Scan for the cell matching the given text and deliver its (X, Y) coordinate at center. 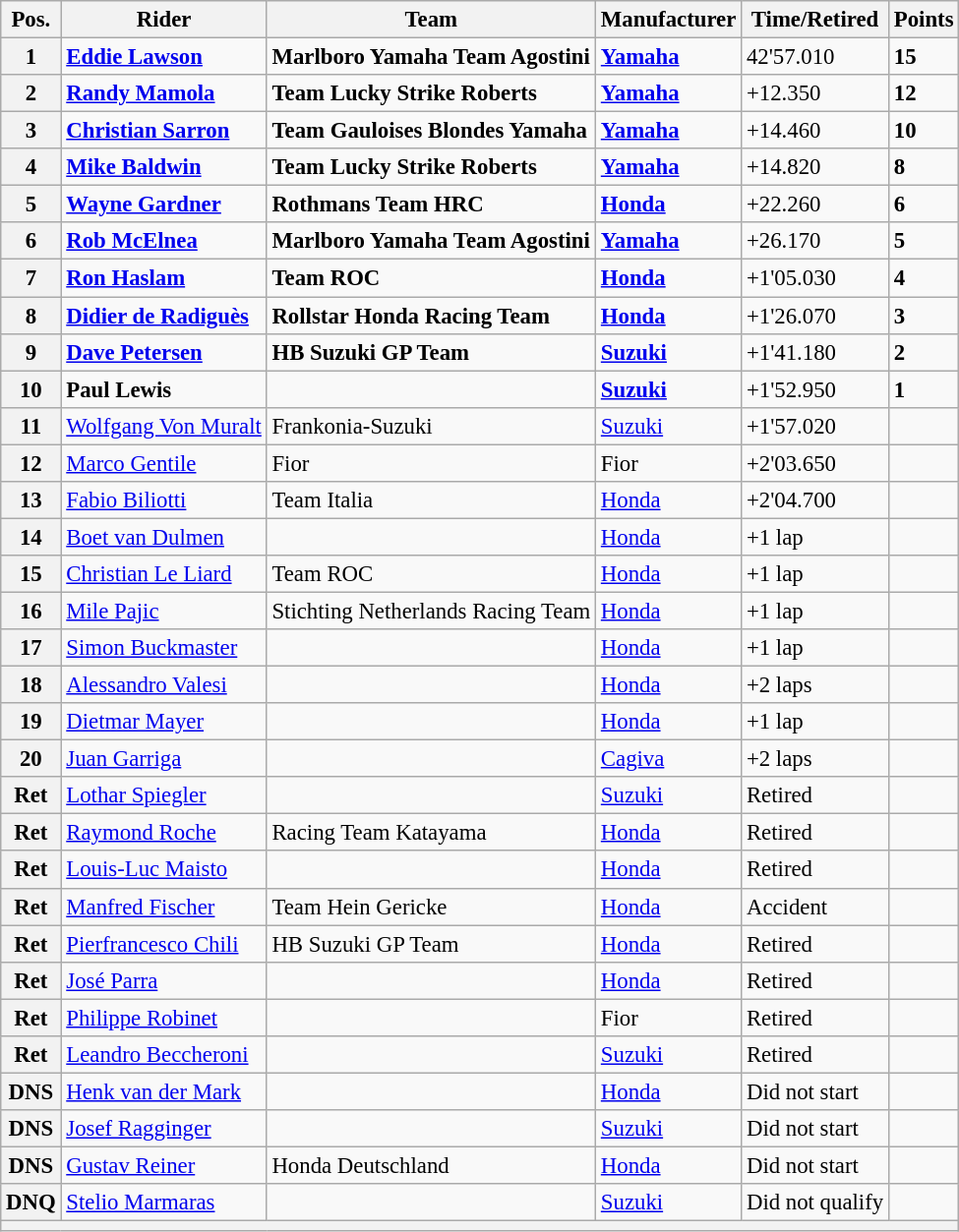
Dave Petersen (163, 352)
Time/Retired (815, 20)
Stelio Marmaras (163, 1203)
DNQ (31, 1203)
Mike Baldwin (163, 167)
9 (31, 352)
Christian Sarron (163, 131)
Louis-Luc Maisto (163, 870)
Accident (815, 907)
Christian Le Liard (163, 574)
Team Hein Gericke (431, 907)
+22.260 (815, 205)
Didier de Radiguès (163, 316)
Fabio Biliotti (163, 500)
Stichting Netherlands Racing Team (431, 611)
14 (31, 537)
Juan Garriga (163, 759)
Henk van der Mark (163, 1091)
Racing Team Katayama (431, 833)
Did not qualify (815, 1203)
Manfred Fischer (163, 907)
Boet van Dulmen (163, 537)
+1'41.180 (815, 352)
Team Italia (431, 500)
+26.170 (815, 241)
+2'04.700 (815, 500)
Raymond Roche (163, 833)
Marco Gentile (163, 463)
42'57.010 (815, 57)
Rollstar Honda Racing Team (431, 316)
Pos. (31, 20)
Rider (163, 20)
Team Gauloises Blondes Yamaha (431, 131)
+1'57.020 (815, 426)
Simon Buckmaster (163, 648)
Wolfgang Von Muralt (163, 426)
Rothmans Team HRC (431, 205)
Points (923, 20)
José Parra (163, 980)
Mile Pajic (163, 611)
Rob McElnea (163, 241)
Josef Ragginger (163, 1129)
17 (31, 648)
+14.820 (815, 167)
Pierfrancesco Chili (163, 944)
+1'05.030 (815, 278)
13 (31, 500)
+14.460 (815, 131)
16 (31, 611)
Wayne Gardner (163, 205)
Team (431, 20)
Gustav Reiner (163, 1165)
Frankonia-Suzuki (431, 426)
+1'26.070 (815, 316)
+1'52.950 (815, 389)
Paul Lewis (163, 389)
20 (31, 759)
Leandro Beccheroni (163, 1055)
Manufacturer (669, 20)
Ron Haslam (163, 278)
Lothar Spiegler (163, 795)
+12.350 (815, 93)
Randy Mamola (163, 93)
+2'03.650 (815, 463)
19 (31, 722)
11 (31, 426)
Eddie Lawson (163, 57)
Cagiva (669, 759)
18 (31, 685)
Dietmar Mayer (163, 722)
Philippe Robinet (163, 1018)
Honda Deutschland (431, 1165)
7 (31, 278)
Alessandro Valesi (163, 685)
